Find where the given text appears and provide that cell's center as (x, y) coordinate. 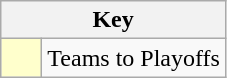
Teams to Playoffs (134, 58)
Key (114, 20)
